Return [x, y] of the center of cell containing provided text 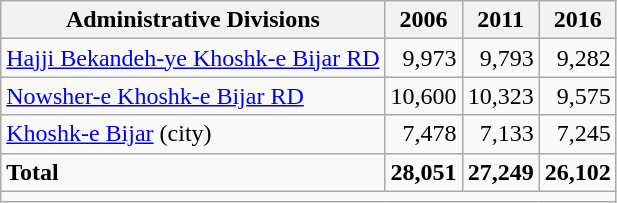
2011 [500, 20]
Khoshk-e Bijar (city) [193, 134]
28,051 [424, 172]
Total [193, 172]
Administrative Divisions [193, 20]
9,793 [500, 58]
9,575 [578, 96]
Hajji Bekandeh-ye Khoshk-e Bijar RD [193, 58]
27,249 [500, 172]
9,973 [424, 58]
9,282 [578, 58]
7,478 [424, 134]
7,245 [578, 134]
2016 [578, 20]
7,133 [500, 134]
26,102 [578, 172]
2006 [424, 20]
10,323 [500, 96]
Nowsher-e Khoshk-e Bijar RD [193, 96]
10,600 [424, 96]
